Find where the given text appears and provide that cell's center as [X, Y] coordinate. 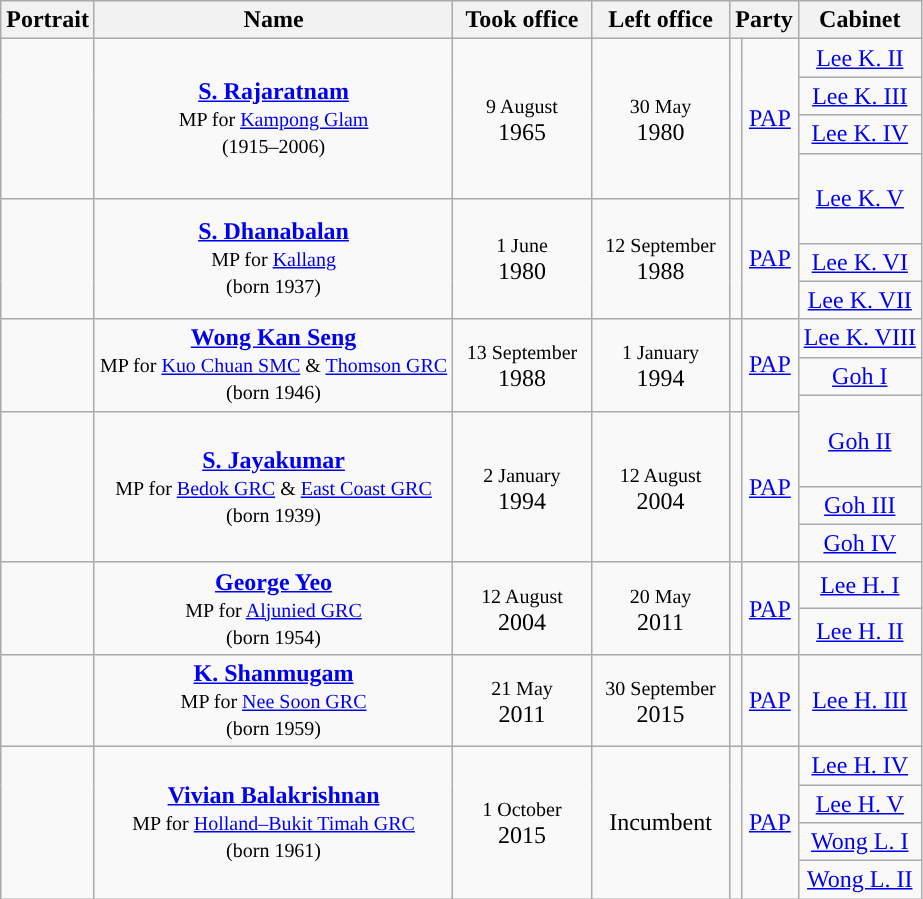
Lee H. V [860, 803]
1 October2015 [522, 822]
Lee K. VIII [860, 338]
30 September2015 [660, 700]
Cabinet [860, 20]
Party [764, 20]
21 May2011 [522, 700]
Lee H. IV [860, 765]
1 January1994 [660, 365]
Took office [522, 20]
2 January1994 [522, 486]
30 May1980 [660, 118]
Lee K. VI [860, 262]
20 May2011 [660, 608]
Lee K. IV [860, 134]
Vivian BalakrishnanMP for Holland–Bukit Timah GRC(born 1961) [273, 822]
Portrait [48, 20]
13 September1988 [522, 365]
1 June1980 [522, 258]
George YeoMP for Aljunied GRC(born 1954) [273, 608]
Wong Kan SengMP for Kuo Chuan SMC & Thomson GRC(born 1946) [273, 365]
S. RajaratnamMP for Kampong Glam(1915–2006) [273, 118]
Wong L. I [860, 842]
Goh II [860, 440]
12 September1988 [660, 258]
K. ShanmugamMP for Nee Soon GRC(born 1959) [273, 700]
Lee H. I [860, 585]
S. JayakumarMP for Bedok GRC & East Coast GRC(born 1939) [273, 486]
Wong L. II [860, 880]
Goh III [860, 505]
Goh I [860, 376]
Lee H. II [860, 631]
Lee K. III [860, 96]
Lee H. III [860, 700]
Name [273, 20]
9 August1965 [522, 118]
S. DhanabalanMP for Kallang(born 1937) [273, 258]
Goh IV [860, 543]
Incumbent [660, 822]
Lee K. V [860, 198]
Left office [660, 20]
Lee K. VII [860, 300]
Lee K. II [860, 58]
